Return the (X, Y) coordinate for the center point of the cell that contains the specified text.  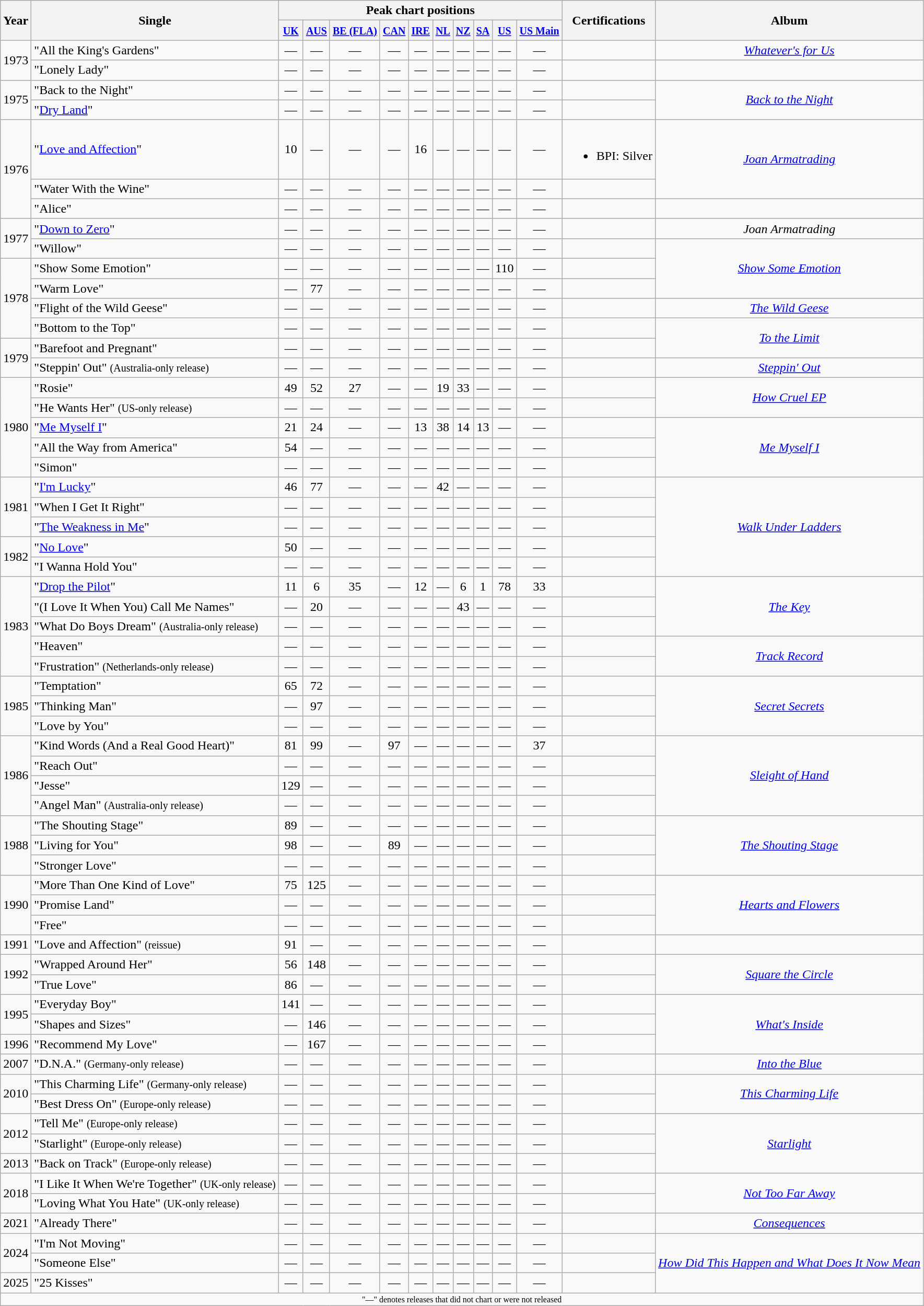
2007 (16, 1064)
"Dry Land" (155, 110)
42 (443, 487)
Square the Circle (790, 975)
2025 (16, 1283)
"Back on Track" (Europe-only release) (155, 1163)
"Down to Zero" (155, 228)
The Shouting Stage (790, 845)
2021 (16, 1223)
"Barefoot and Pregnant" (155, 348)
78 (505, 586)
NL (443, 30)
24 (317, 427)
To the Limit (790, 338)
"Show Some Emotion" (155, 268)
Starlight (790, 1143)
NZ (463, 30)
"Thinking Man" (155, 706)
1982 (16, 557)
1981 (16, 507)
Album (790, 20)
"Jesse" (155, 785)
"Back to the Night" (155, 90)
"Love by You" (155, 726)
99 (317, 746)
Walk Under Ladders (790, 527)
Consequences (790, 1223)
Single (155, 20)
Hearts and Flowers (790, 905)
"Frustration" (Netherlands-only release) (155, 666)
"Promise Land" (155, 905)
1990 (16, 905)
The Wild Geese (790, 308)
"—" denotes releases that did not chart or were not released (462, 1299)
Year (16, 20)
167 (317, 1044)
Track Record (790, 656)
"Everyday Boy" (155, 1004)
2024 (16, 1253)
129 (290, 785)
2013 (16, 1163)
AUS (317, 30)
"This Charming Life" (Germany-only release) (155, 1084)
US Main (539, 30)
"Free" (155, 924)
"Willow" (155, 248)
Secret Secrets (790, 706)
146 (317, 1024)
1996 (16, 1044)
"What Do Boys Dream" (Australia-only release) (155, 627)
1995 (16, 1014)
"Starlight" (Europe-only release) (155, 1143)
This Charming Life (790, 1094)
2012 (16, 1134)
46 (290, 487)
"Wrapped Around Her" (155, 965)
1975 (16, 100)
"Drop the Pilot" (155, 586)
"All the Way from America" (155, 447)
98 (290, 845)
UK (290, 30)
BPI: Silver (609, 149)
52 (317, 388)
1988 (16, 845)
"True Love" (155, 985)
US (505, 30)
"Alice" (155, 209)
148 (317, 965)
SA (483, 30)
What's Inside (790, 1024)
21 (290, 427)
14 (463, 427)
27 (355, 388)
"I'm Not Moving" (155, 1243)
1992 (16, 975)
"D.N.A." (Germany-only release) (155, 1064)
1977 (16, 238)
The Key (790, 606)
1986 (16, 776)
Peak chart positions (420, 10)
125 (317, 885)
"Stronger Love" (155, 865)
65 (290, 686)
37 (539, 746)
1973 (16, 60)
"Love and Affection" (reissue) (155, 945)
"The Shouting Stage" (155, 825)
"I Like It When We're Together" (UK-only release) (155, 1183)
1991 (16, 945)
20 (317, 607)
1976 (16, 169)
"Love and Affection" (155, 149)
"Best Dress On" (Europe-only release) (155, 1104)
35 (355, 586)
IRE (421, 30)
1983 (16, 626)
1980 (16, 427)
How Cruel EP (790, 398)
"I'm Lucky" (155, 487)
Not Too Far Away (790, 1193)
"Recommend My Love" (155, 1044)
75 (290, 885)
"I Wanna Hold You" (155, 567)
"Flight of the Wild Geese" (155, 308)
Back to the Night (790, 100)
"Already There" (155, 1223)
BE (FLA) (355, 30)
72 (317, 686)
49 (290, 388)
"Angel Man" (Australia-only release) (155, 805)
Show Some Emotion (790, 268)
56 (290, 965)
Whatever's for Us (790, 50)
"Living for You" (155, 845)
141 (290, 1004)
"When I Get It Right" (155, 507)
10 (290, 149)
Steppin' Out (790, 368)
1985 (16, 706)
2010 (16, 1094)
"Shapes and Sizes" (155, 1024)
"Rosie" (155, 388)
54 (290, 447)
2018 (16, 1193)
"Simon" (155, 467)
"Warm Love" (155, 288)
1979 (16, 358)
"Steppin' Out" (Australia-only release) (155, 368)
"Bottom to the Top" (155, 328)
"Me Myself I" (155, 427)
16 (421, 149)
Me Myself I (790, 447)
"25 Kisses" (155, 1283)
How Did This Happen and What Does It Now Mean (790, 1263)
"Heaven" (155, 646)
Into the Blue (790, 1064)
"(I Love It When You) Call Me Names" (155, 607)
"Tell Me" (Europe-only release) (155, 1124)
"All the King's Gardens" (155, 50)
"Someone Else" (155, 1263)
"More Than One Kind of Love" (155, 885)
38 (443, 427)
"Loving What You Hate" (UK-only release) (155, 1203)
81 (290, 746)
"The Weakness in Me" (155, 527)
1 (483, 586)
86 (290, 985)
"Water With the Wine" (155, 189)
50 (290, 547)
"Reach Out" (155, 766)
19 (443, 388)
43 (463, 607)
"Kind Words (And a Real Good Heart)" (155, 746)
"Lonely Lady" (155, 70)
CAN (394, 30)
91 (290, 945)
"He Wants Her" (US-only release) (155, 408)
"Temptation" (155, 686)
1978 (16, 298)
"No Love" (155, 547)
Sleight of Hand (790, 776)
12 (421, 586)
Certifications (609, 20)
11 (290, 586)
110 (505, 268)
